For the text-containing cell, return its midpoint in (x, y) coordinate format. 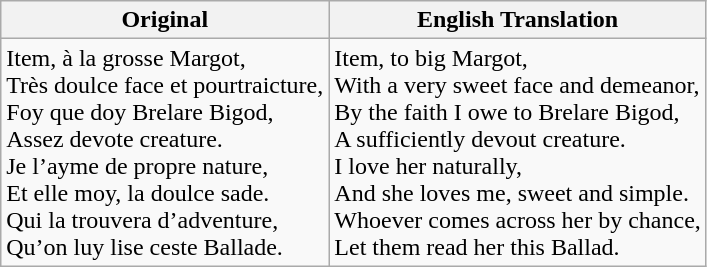
English Translation (518, 20)
Original (165, 20)
